Identify which cell holds the provided text, then report its (x, y) central coordinate. 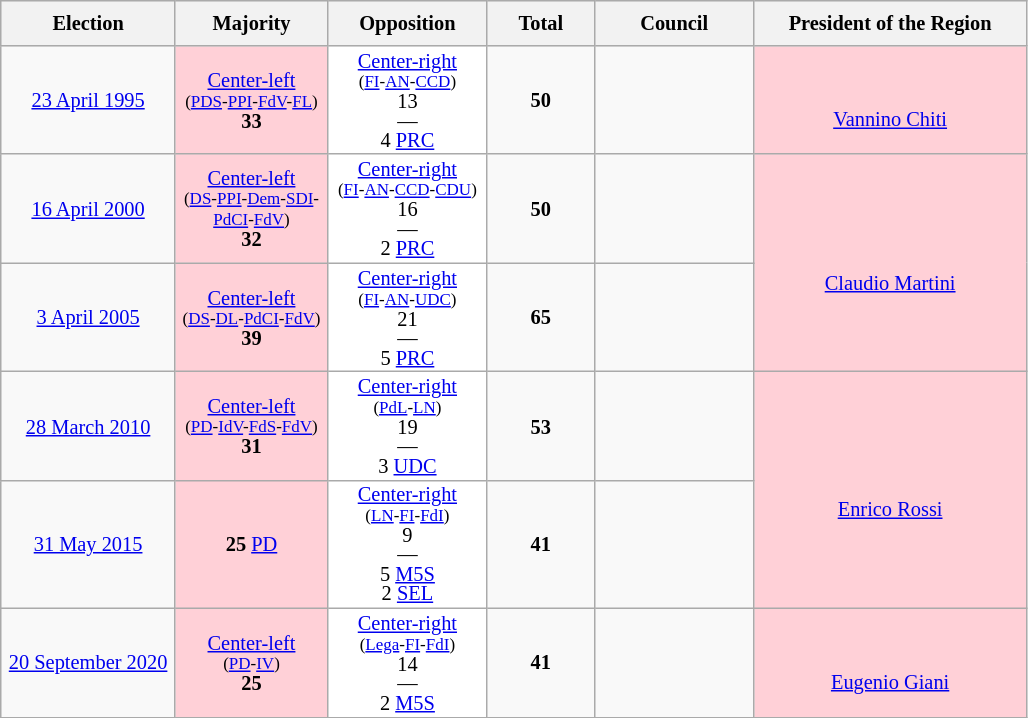
Center-left(PDS-PPI-FdV-FL)33 (251, 100)
Center-left(PD-IdV-FdS-FdV)31 (251, 426)
Center-right(FI-AN-CCD)13— 4 PRC (408, 100)
Council (674, 22)
53 (540, 426)
President of the Region (890, 22)
Center-left(DS-PPI-Dem-SDI-PdCI-FdV)32 (251, 208)
Center-right(FI-AN-CCD-CDU)16—2 PRC (408, 208)
20 September 2020 (88, 662)
Center-right(Lega-FI-FdI)14—2 M5S (408, 662)
65 (540, 318)
Claudio Martini (890, 262)
Election (88, 22)
25 PD (251, 544)
Eugenio Giani (890, 662)
Center-right(LN-FI-FdI)9—5 M5S 2 SEL (408, 544)
Center-right(FI-AN-UDC)21—5 PRC (408, 318)
Center-left(PD-IV)25 (251, 662)
Center-right(PdL-LN)19—3 UDC (408, 426)
31 May 2015 (88, 544)
23 April 1995 (88, 100)
28 March 2010 (88, 426)
3 April 2005 (88, 318)
Enrico Rossi (890, 490)
Center-left(DS-DL-PdCI-FdV)39 (251, 318)
Majority (251, 22)
Opposition (408, 22)
16 April 2000 (88, 208)
Total (540, 22)
Vannino Chiti (890, 100)
